Output the (x, y) coordinate of the center of the cell containing the given text.  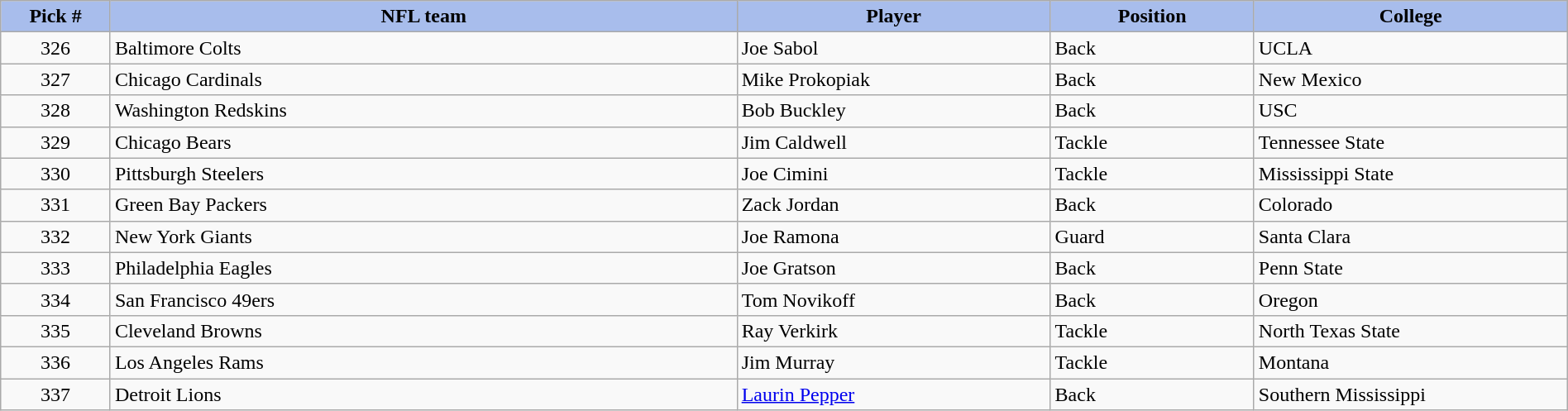
Tennessee State (1411, 142)
Jim Murray (893, 362)
327 (56, 79)
329 (56, 142)
NFL team (423, 17)
Green Bay Packers (423, 205)
North Texas State (1411, 331)
Joe Ramona (893, 237)
Chicago Bears (423, 142)
USC (1411, 111)
San Francisco 49ers (423, 299)
Detroit Lions (423, 394)
Guard (1152, 237)
334 (56, 299)
Philadelphia Eagles (423, 268)
Colorado (1411, 205)
Tom Novikoff (893, 299)
Montana (1411, 362)
Mike Prokopiak (893, 79)
330 (56, 174)
Oregon (1411, 299)
New York Giants (423, 237)
Santa Clara (1411, 237)
UCLA (1411, 48)
Position (1152, 17)
Ray Verkirk (893, 331)
326 (56, 48)
Bob Buckley (893, 111)
337 (56, 394)
335 (56, 331)
Joe Sabol (893, 48)
Laurin Pepper (893, 394)
Baltimore Colts (423, 48)
Pick # (56, 17)
Cleveland Browns (423, 331)
College (1411, 17)
Zack Jordan (893, 205)
Penn State (1411, 268)
336 (56, 362)
332 (56, 237)
Southern Mississippi (1411, 394)
Player (893, 17)
Los Angeles Rams (423, 362)
Washington Redskins (423, 111)
328 (56, 111)
New Mexico (1411, 79)
Pittsburgh Steelers (423, 174)
Joe Cimini (893, 174)
Jim Caldwell (893, 142)
Joe Gratson (893, 268)
Mississippi State (1411, 174)
333 (56, 268)
Chicago Cardinals (423, 79)
331 (56, 205)
